For the text-containing cell, return its midpoint in [X, Y] coordinate format. 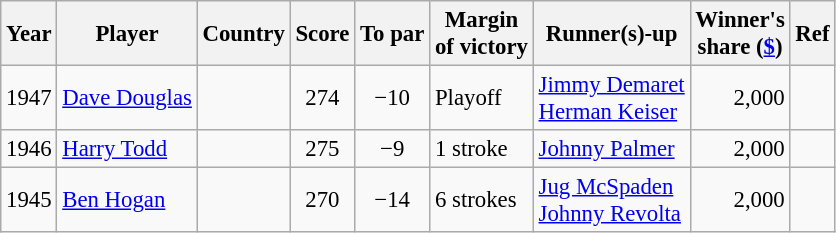
1947 [29, 98]
6 strokes [482, 200]
To par [392, 34]
Country [244, 34]
Player [127, 34]
Marginof victory [482, 34]
Playoff [482, 98]
−9 [392, 149]
Harry Todd [127, 149]
274 [322, 98]
Jimmy Demaret Herman Keiser [612, 98]
Winner'sshare ($) [740, 34]
270 [322, 200]
Ben Hogan [127, 200]
1945 [29, 200]
275 [322, 149]
Dave Douglas [127, 98]
Year [29, 34]
Jug McSpaden Johnny Revolta [612, 200]
1946 [29, 149]
Score [322, 34]
Ref [812, 34]
−14 [392, 200]
1 stroke [482, 149]
Runner(s)-up [612, 34]
Johnny Palmer [612, 149]
−10 [392, 98]
